Provide the [x, y] coordinate of the cell's center where the given text is located.  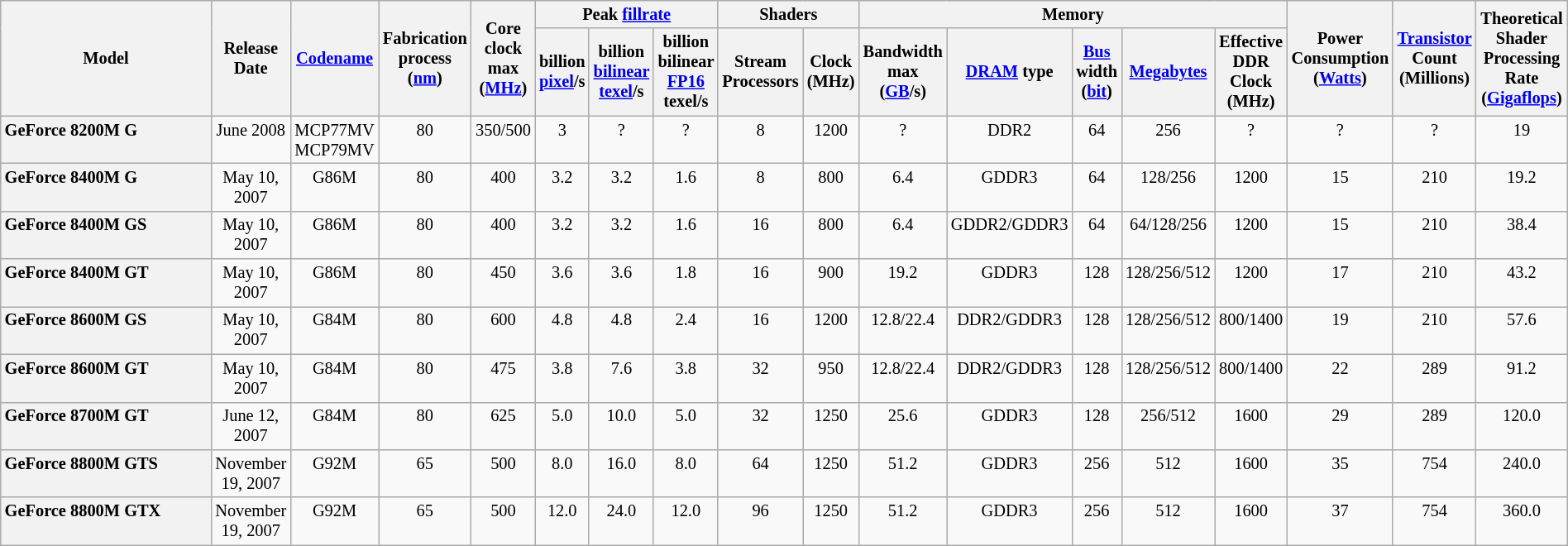
17 [1340, 283]
7.6 [621, 378]
35 [1340, 473]
43.2 [1522, 283]
625 [503, 426]
Peak fillrate [627, 14]
360.0 [1522, 521]
Bandwidth max (GB/s) [902, 72]
950 [831, 378]
3 [562, 140]
24.0 [621, 521]
Model [106, 58]
38.4 [1522, 235]
GeForce 8400M GT [106, 283]
Effective DDR Clock (MHz) [1250, 72]
240.0 [1522, 473]
GeForce 8600M GS [106, 330]
256/512 [1168, 426]
22 [1340, 378]
450 [503, 283]
25.6 [902, 426]
Stream Processors [760, 72]
96 [760, 521]
350/500 [503, 140]
June 2008 [251, 140]
2.4 [686, 330]
billion pixel/s [562, 72]
Fabrication process (nm) [425, 58]
Memory [1073, 14]
Core clock max (MHz) [503, 58]
Codename [334, 58]
Release Date [251, 58]
MCP77MV MCP79MV [334, 140]
475 [503, 378]
GeForce 8700M GT [106, 426]
120.0 [1522, 426]
16.0 [621, 473]
37 [1340, 521]
DDR2 [1009, 140]
June 12, 2007 [251, 426]
GeForce 8600M GT [106, 378]
DRAM type [1009, 72]
600 [503, 330]
Transistor Count (Millions) [1434, 58]
GDDR2/GDDR3 [1009, 235]
57.6 [1522, 330]
billion bilinear FP16 texel/s [686, 72]
Theoretical Shader Processing Rate (Gigaflops) [1522, 58]
Clock (MHz) [831, 72]
GeForce 8400M G [106, 187]
29 [1340, 426]
128/256 [1168, 187]
10.0 [621, 426]
GeForce 8800M GTS [106, 473]
64/128/256 [1168, 235]
GeForce 8400M GS [106, 235]
Shaders [788, 14]
Megabytes [1168, 72]
900 [831, 283]
Power Consumption (Watts) [1340, 58]
91.2 [1522, 378]
Bus width (bit) [1097, 72]
1.8 [686, 283]
GeForce 8200M G [106, 140]
billion bilinear texel/s [621, 72]
GeForce 8800M GTX [106, 521]
